Search for the cell housing the specified text and yield its [X, Y] center coordinate. 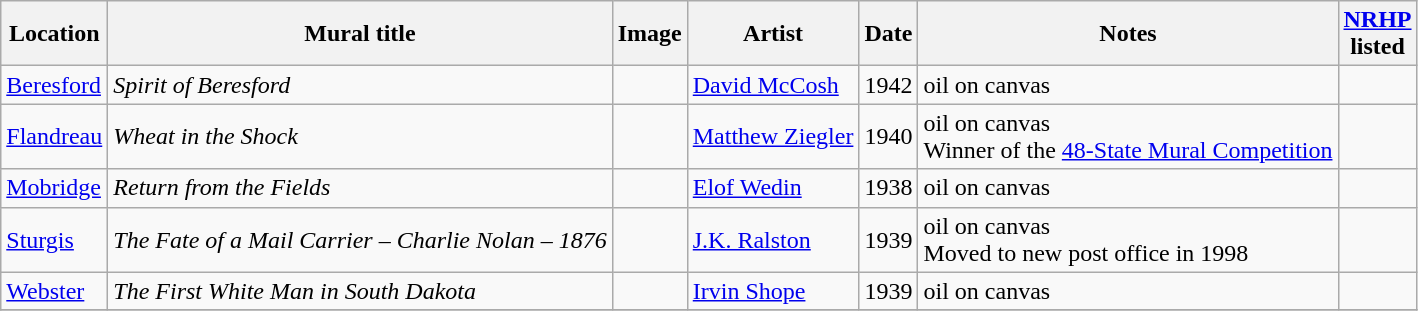
Image [650, 34]
Wheat in the Shock [360, 136]
The First White Man in South Dakota [360, 291]
1942 [888, 85]
Matthew Ziegler [773, 136]
Notes [1128, 34]
Return from the Fields [360, 188]
Sturgis [54, 240]
Date [888, 34]
Flandreau [54, 136]
Spirit of Beresford [360, 85]
The Fate of a Mail Carrier – Charlie Nolan – 1876 [360, 240]
1938 [888, 188]
Location [54, 34]
Elof Wedin [773, 188]
oil on canvasMoved to new post office in 1998 [1128, 240]
Mural title [360, 34]
Artist [773, 34]
Irvin Shope [773, 291]
Beresford [54, 85]
NRHPlisted [1378, 34]
David McCosh [773, 85]
Webster [54, 291]
1940 [888, 136]
Mobridge [54, 188]
J.K. Ralston [773, 240]
oil on canvasWinner of the 48-State Mural Competition [1128, 136]
